Return the [X, Y] coordinate for the center point of the cell that contains the specified text.  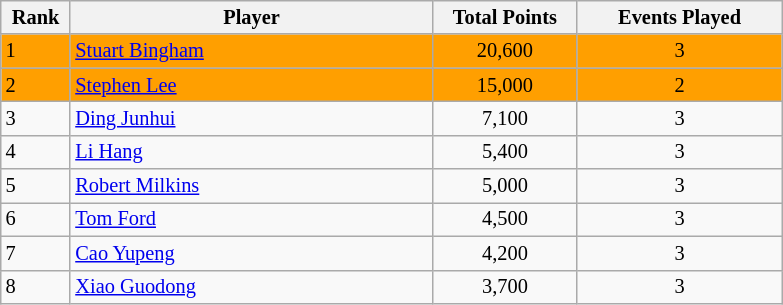
5,000 [506, 186]
Tom Ford [251, 219]
Robert Milkins [251, 186]
4 [36, 152]
4,500 [506, 219]
Xiao Guodong [251, 287]
Stuart Bingham [251, 51]
5,400 [506, 152]
15,000 [506, 85]
Rank [36, 17]
1 [36, 51]
20,600 [506, 51]
7,100 [506, 118]
Ding Junhui [251, 118]
Player [251, 17]
5 [36, 186]
3,700 [506, 287]
Total Points [506, 17]
Stephen Lee [251, 85]
Cao Yupeng [251, 253]
4,200 [506, 253]
Li Hang [251, 152]
6 [36, 219]
7 [36, 253]
8 [36, 287]
Events Played [680, 17]
